Provide the [X, Y] coordinate of the cell's center where the given text is located.  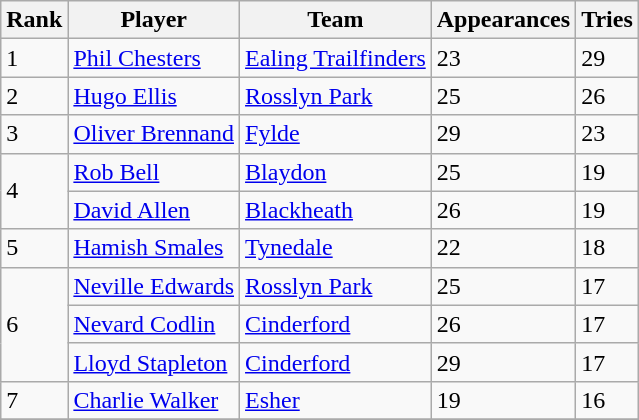
7 [34, 400]
Blaydon [336, 172]
Rank [34, 20]
16 [608, 400]
18 [608, 248]
David Allen [154, 210]
4 [34, 191]
Rob Bell [154, 172]
Lloyd Stapleton [154, 362]
Phil Chesters [154, 58]
Esher [336, 400]
Nevard Codlin [154, 324]
Charlie Walker [154, 400]
Neville Edwards [154, 286]
Appearances [503, 20]
Hamish Smales [154, 248]
Ealing Trailfinders [336, 58]
5 [34, 248]
Team [336, 20]
2 [34, 96]
Blackheath [336, 210]
Hugo Ellis [154, 96]
Tries [608, 20]
22 [503, 248]
6 [34, 324]
Fylde [336, 134]
3 [34, 134]
Tynedale [336, 248]
Player [154, 20]
Oliver Brennand [154, 134]
1 [34, 58]
